Determine the [x, y] coordinate at the center of the cell enclosing the given text.  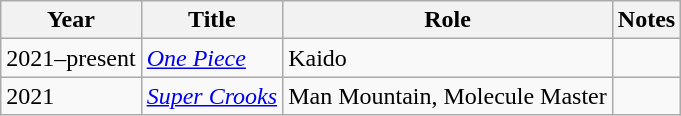
Man Mountain, Molecule Master [448, 96]
2021–present [71, 58]
Super Crooks [212, 96]
Notes [646, 20]
One Piece [212, 58]
2021 [71, 96]
Year [71, 20]
Role [448, 20]
Title [212, 20]
Kaido [448, 58]
